Locate the cell with the specified text and output its [X, Y] center coordinate. 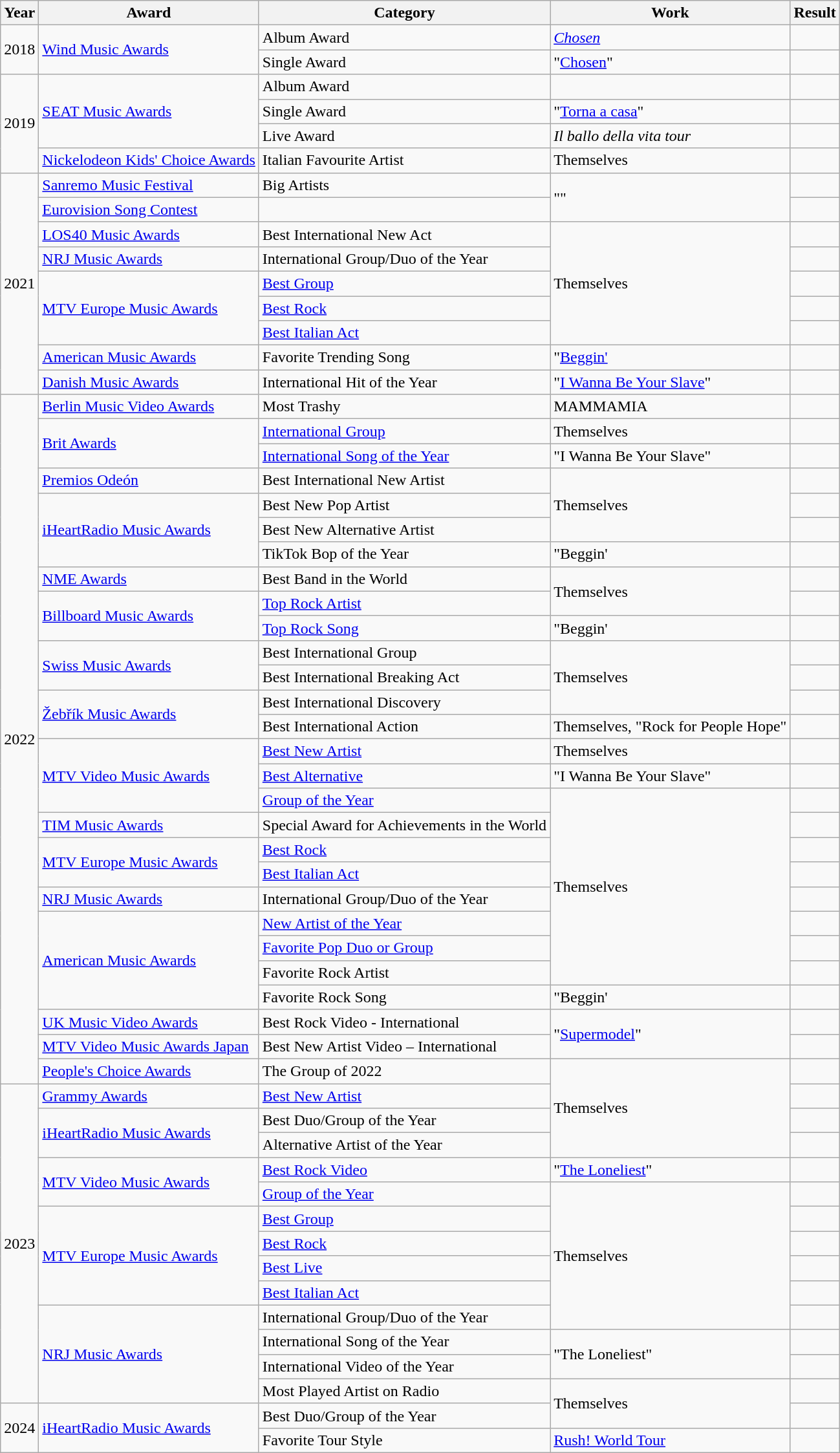
Best Band in the World [404, 579]
Award [149, 13]
MAMMAMIA [670, 407]
MTV Video Music Awards Japan [149, 1046]
Special Award for Achievements in the World [404, 825]
People's Choice Awards [149, 1071]
Žebřík Music Awards [149, 714]
New Artist of the Year [404, 923]
Nickelodeon Kids' Choice Awards [149, 160]
Work [670, 13]
Il ballo della vita tour [670, 136]
"Supermodel" [670, 1034]
Most Trashy [404, 407]
2021 [19, 283]
International Group [404, 431]
Best New Artist Video – International [404, 1046]
Best International New Artist [404, 480]
2022 [19, 739]
2019 [19, 124]
Best International Discovery [404, 702]
Favorite Rock Artist [404, 973]
"Chosen" [670, 62]
Top Rock Song [404, 628]
Best New Pop Artist [404, 505]
Wind Music Awards [149, 50]
Best Rock Video [404, 1170]
SEAT Music Awards [149, 111]
Most Played Artist on Radio [404, 1391]
International Hit of the Year [404, 382]
Favorite Pop Duo or Group [404, 948]
Result [815, 13]
Premios Odeón [149, 480]
Best Rock Video - International [404, 1022]
Live Award [404, 136]
Favorite Tour Style [404, 1440]
Grammy Awards [149, 1096]
Danish Music Awards [149, 382]
2024 [19, 1428]
LOS40 Music Awards [149, 234]
Alternative Artist of the Year [404, 1145]
Favorite Rock Song [404, 997]
Rush! World Tour [670, 1440]
Favorite Trending Song [404, 358]
Best New Alternative Artist [404, 530]
Swiss Music Awards [149, 665]
Best International New Act [404, 234]
Year [19, 13]
NME Awards [149, 579]
Billboard Music Awards [149, 616]
Eurovision Song Contest [149, 210]
TIM Music Awards [149, 825]
2018 [19, 50]
"" [670, 197]
"Torna a casa" [670, 111]
Sanremo Music Festival [149, 185]
Best International Breaking Act [404, 677]
UK Music Video Awards [149, 1022]
Best Alternative [404, 776]
2023 [19, 1244]
The Group of 2022 [404, 1071]
Brit Awards [149, 444]
Themselves, "Rock for People Hope" [670, 727]
TikTok Bop of the Year [404, 554]
Berlin Music Video Awards [149, 407]
Top Rock Artist [404, 603]
Best International Group [404, 652]
Category [404, 13]
International Video of the Year [404, 1366]
Big Artists [404, 185]
Best Live [404, 1268]
Best International Action [404, 727]
Italian Favourite Artist [404, 160]
Chosen [670, 38]
